Extract the (x, y) coordinate from the center of the cell holding the provided text.  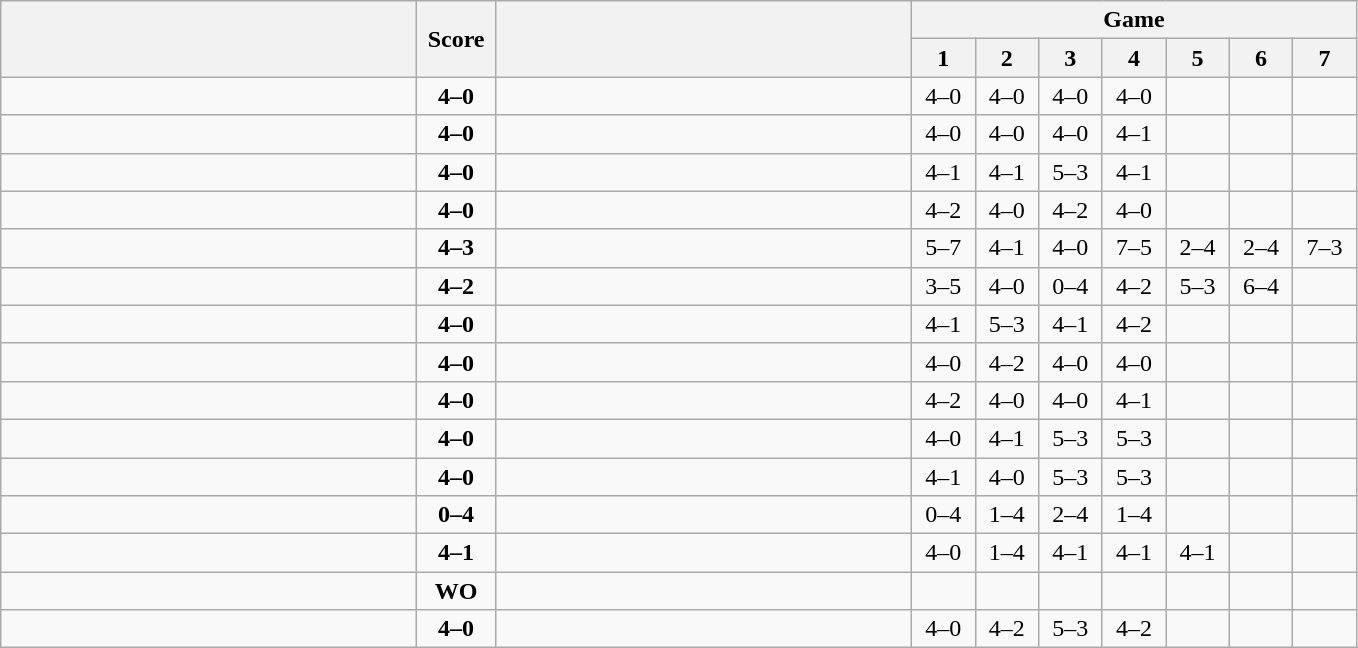
3 (1071, 58)
Score (456, 39)
7–3 (1325, 248)
4 (1134, 58)
6–4 (1261, 286)
5 (1198, 58)
1 (943, 58)
7 (1325, 58)
4–3 (456, 248)
7–5 (1134, 248)
5–7 (943, 248)
6 (1261, 58)
3–5 (943, 286)
2 (1007, 58)
WO (456, 591)
Game (1134, 20)
